Scan for the cell matching the given text and deliver its (X, Y) coordinate at center. 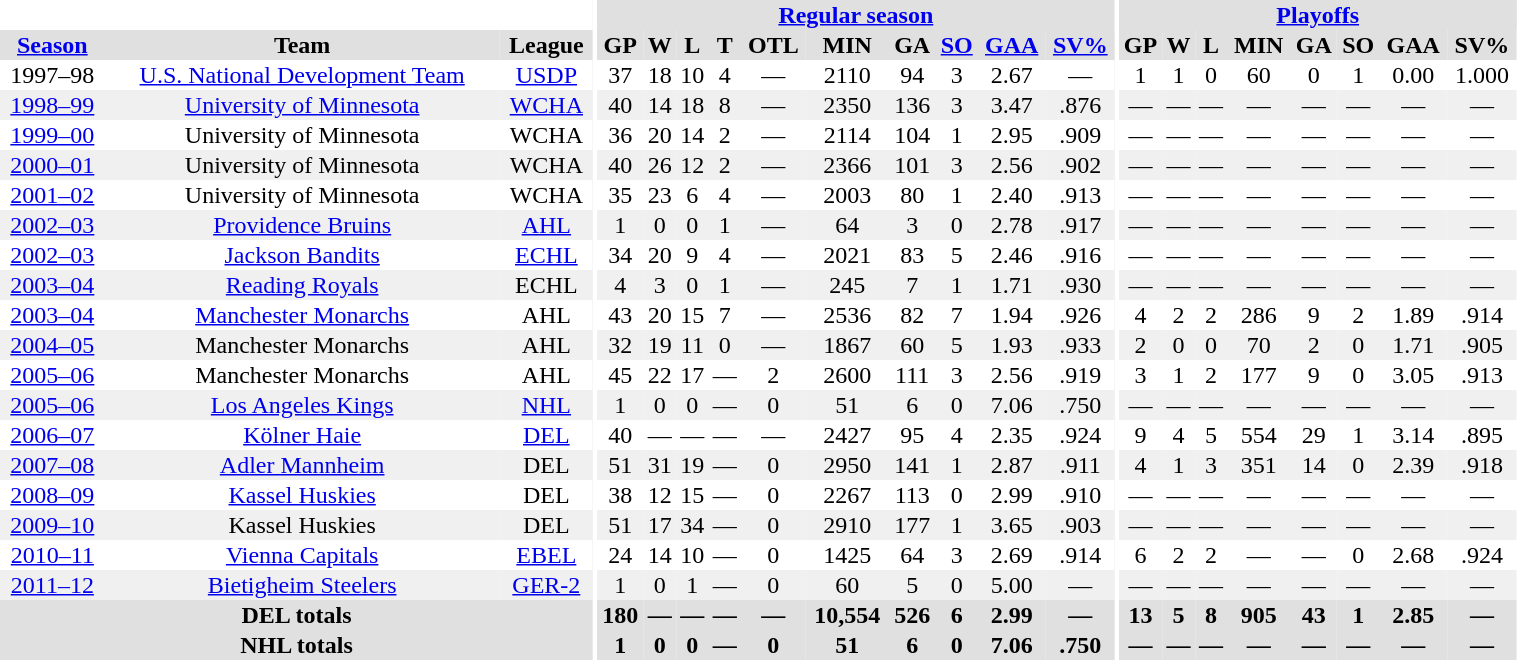
2267 (848, 495)
Regular season (856, 15)
EBEL (546, 555)
2366 (848, 165)
Vienna Capitals (302, 555)
1425 (848, 555)
2.69 (1012, 555)
NHL (546, 405)
2536 (848, 315)
104 (912, 135)
2.67 (1012, 75)
245 (848, 285)
2.35 (1012, 435)
1997–98 (52, 75)
70 (1258, 345)
2114 (848, 135)
.926 (1080, 315)
0.00 (1413, 75)
2006–07 (52, 435)
22 (660, 375)
95 (912, 435)
554 (1258, 435)
2001–02 (52, 195)
526 (912, 615)
1867 (848, 345)
.909 (1080, 135)
GER-2 (546, 585)
1.94 (1012, 315)
Los Angeles Kings (302, 405)
29 (1314, 435)
2.78 (1012, 225)
Team (302, 45)
2600 (848, 375)
.905 (1482, 345)
24 (620, 555)
2008–09 (52, 495)
U.S. National Development Team (302, 75)
.895 (1482, 435)
2004–05 (52, 345)
.876 (1080, 105)
101 (912, 165)
10,554 (848, 615)
Kölner Haie (302, 435)
.902 (1080, 165)
2.39 (1413, 465)
.933 (1080, 345)
Providence Bruins (302, 225)
2010–11 (52, 555)
2.85 (1413, 615)
1.89 (1413, 315)
Season (52, 45)
2950 (848, 465)
2910 (848, 525)
USDP (546, 75)
94 (912, 75)
League (546, 45)
.916 (1080, 255)
Playoffs (1318, 15)
Reading Royals (302, 285)
2009–10 (52, 525)
31 (660, 465)
T (725, 45)
.910 (1080, 495)
2.46 (1012, 255)
2.95 (1012, 135)
111 (912, 375)
141 (912, 465)
DEL totals (296, 615)
3.05 (1413, 375)
38 (620, 495)
286 (1258, 315)
2003 (848, 195)
136 (912, 105)
905 (1258, 615)
3.47 (1012, 105)
82 (912, 315)
32 (620, 345)
2350 (848, 105)
351 (1258, 465)
2021 (848, 255)
OTL (774, 45)
113 (912, 495)
1999–00 (52, 135)
2.68 (1413, 555)
.918 (1482, 465)
37 (620, 75)
180 (620, 615)
3.65 (1012, 525)
83 (912, 255)
.919 (1080, 375)
.917 (1080, 225)
Adler Mannheim (302, 465)
11 (692, 345)
23 (660, 195)
3.14 (1413, 435)
2007–08 (52, 465)
2427 (848, 435)
2000–01 (52, 165)
35 (620, 195)
2011–12 (52, 585)
1.000 (1482, 75)
.903 (1080, 525)
36 (620, 135)
Jackson Bandits (302, 255)
NHL totals (296, 645)
1998–99 (52, 105)
1.93 (1012, 345)
Bietigheim Steelers (302, 585)
2110 (848, 75)
45 (620, 375)
5.00 (1012, 585)
2.87 (1012, 465)
80 (912, 195)
.911 (1080, 465)
26 (660, 165)
.930 (1080, 285)
13 (1141, 615)
2.40 (1012, 195)
